Scan for the cell matching the given text and deliver its [x, y] coordinate at center. 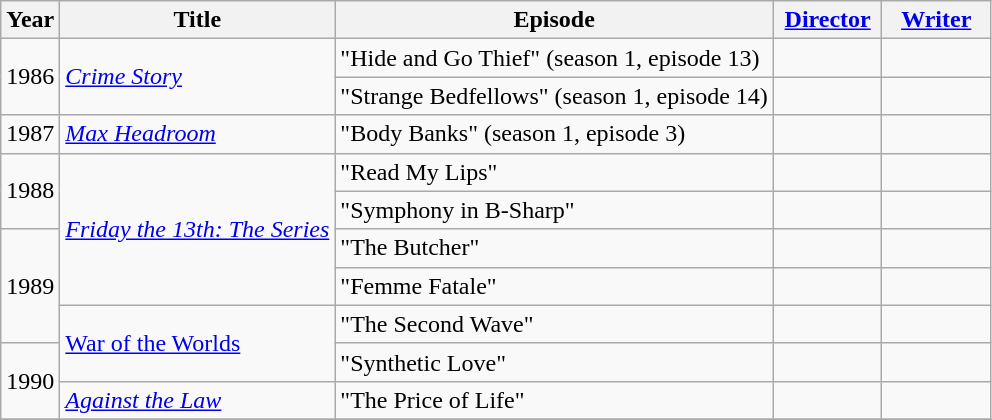
Friday the 13th: The Series [198, 229]
Writer [936, 20]
1988 [30, 191]
Against the Law [198, 400]
War of the Worlds [198, 343]
1986 [30, 77]
Max Headroom [198, 134]
Crime Story [198, 77]
1990 [30, 381]
Title [198, 20]
1987 [30, 134]
"Strange Bedfellows" (season 1, episode 14) [554, 96]
"Hide and Go Thief" (season 1, episode 13) [554, 58]
"Femme Fatale" [554, 286]
1989 [30, 286]
"Symphony in B-Sharp" [554, 210]
"The Price of Life" [554, 400]
Year [30, 20]
"Synthetic Love" [554, 362]
Episode [554, 20]
Director [828, 20]
"The Second Wave" [554, 324]
"Body Banks" (season 1, episode 3) [554, 134]
"The Butcher" [554, 248]
"Read My Lips" [554, 172]
